Extract the (X, Y) coordinate from the center of the cell holding the provided text.  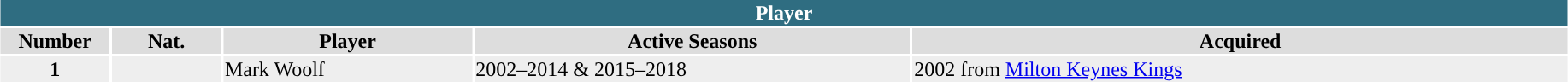
2002–2014 & 2015–2018 (693, 69)
1 (55, 69)
Active Seasons (693, 41)
Nat. (166, 41)
Acquired (1241, 41)
2002 from Milton Keynes Kings (1241, 69)
Mark Woolf (347, 69)
Number (55, 41)
